For the text-containing cell, return its midpoint in (x, y) coordinate format. 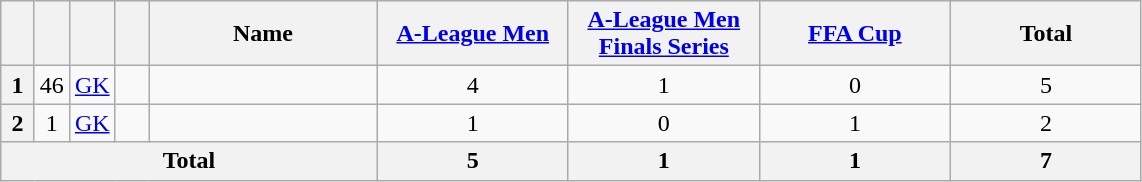
A-League Men (472, 34)
A-League Men Finals Series (664, 34)
4 (472, 85)
46 (52, 85)
Name (264, 34)
7 (1046, 161)
FFA Cup (854, 34)
